Scan for the cell matching the given text and deliver its (X, Y) coordinate at center. 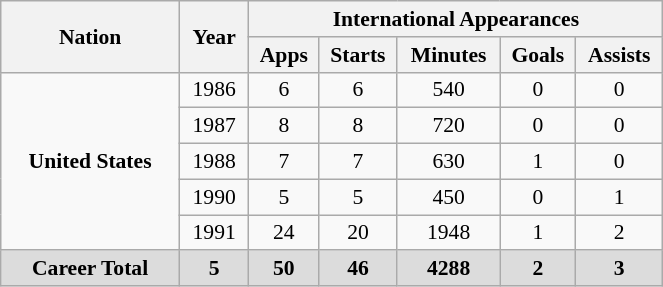
4288 (448, 269)
3 (620, 269)
Apps (284, 55)
1948 (448, 233)
1988 (214, 162)
46 (358, 269)
20 (358, 233)
1990 (214, 197)
Assists (620, 55)
Minutes (448, 55)
Year (214, 36)
450 (448, 197)
1991 (214, 233)
630 (448, 162)
International Appearances (456, 19)
540 (448, 90)
50 (284, 269)
1986 (214, 90)
Goals (538, 55)
Starts (358, 55)
24 (284, 233)
Nation (90, 36)
Career Total (90, 269)
1987 (214, 126)
United States (90, 161)
720 (448, 126)
